For the text-containing cell, return its midpoint in (X, Y) coordinate format. 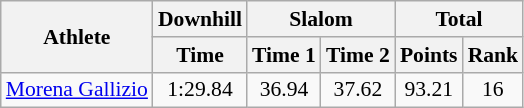
Athlete (77, 36)
Total (459, 19)
Points (429, 55)
37.62 (358, 90)
93.21 (429, 90)
36.94 (284, 90)
Time (200, 55)
16 (494, 90)
Rank (494, 55)
Downhill (200, 19)
Time 2 (358, 55)
Morena Gallizio (77, 90)
1:29.84 (200, 90)
Time 1 (284, 55)
Slalom (321, 19)
